From the cell containing the given text, extract its center point as (x, y) coordinate. 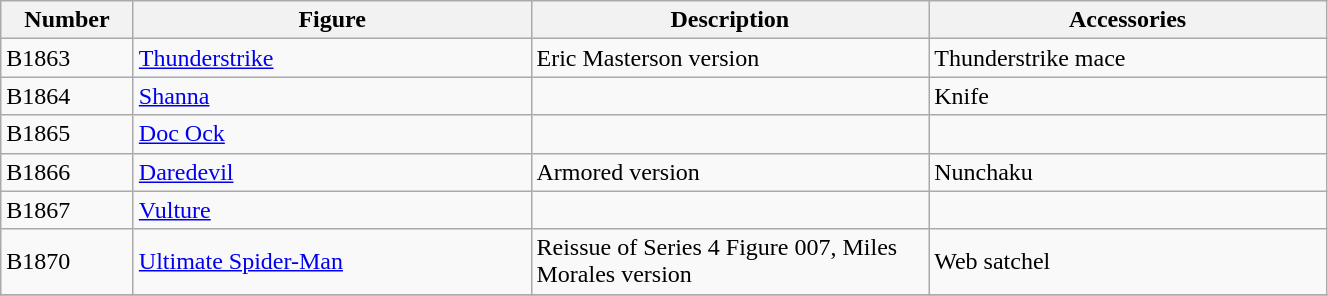
Armored version (730, 172)
Web satchel (1128, 262)
B1864 (68, 96)
Knife (1128, 96)
Daredevil (332, 172)
B1867 (68, 210)
Accessories (1128, 20)
B1865 (68, 134)
Reissue of Series 4 Figure 007, Miles Morales version (730, 262)
Eric Masterson version (730, 58)
Thunderstrike mace (1128, 58)
Nunchaku (1128, 172)
Number (68, 20)
Doc Ock (332, 134)
Vulture (332, 210)
B1870 (68, 262)
Ultimate Spider-Man (332, 262)
Description (730, 20)
Shanna (332, 96)
Thunderstrike (332, 58)
B1866 (68, 172)
B1863 (68, 58)
Figure (332, 20)
